Output the [X, Y] coordinate of the center of the cell containing the given text.  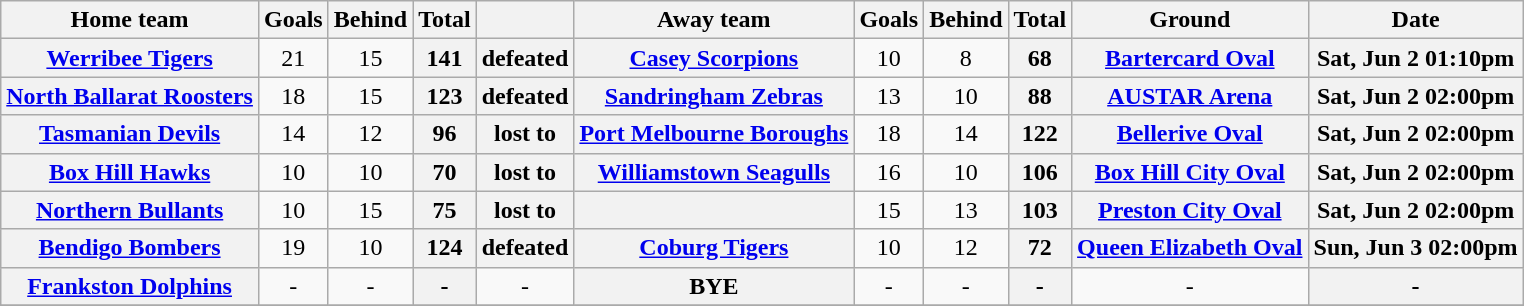
122 [1040, 134]
72 [1040, 248]
96 [445, 134]
Frankston Dolphins [130, 286]
Coburg Tigers [714, 248]
19 [293, 248]
Sandringham Zebras [714, 96]
Box Hill City Oval [1190, 172]
Queen Elizabeth Oval [1190, 248]
Werribee Tigers [130, 58]
Sat, Jun 2 01:10pm [1416, 58]
Bartercard Oval [1190, 58]
Preston City Oval [1190, 210]
Away team [714, 20]
106 [1040, 172]
68 [1040, 58]
Casey Scorpions [714, 58]
21 [293, 58]
16 [889, 172]
AUSTAR Arena [1190, 96]
North Ballarat Roosters [130, 96]
123 [445, 96]
88 [1040, 96]
Williamstown Seagulls [714, 172]
8 [966, 58]
103 [1040, 210]
Date [1416, 20]
Home team [130, 20]
Bendigo Bombers [130, 248]
75 [445, 210]
Port Melbourne Boroughs [714, 134]
Northern Bullants [130, 210]
141 [445, 58]
70 [445, 172]
Box Hill Hawks [130, 172]
Ground [1190, 20]
Bellerive Oval [1190, 134]
Sun, Jun 3 02:00pm [1416, 248]
BYE [714, 286]
124 [445, 248]
Tasmanian Devils [130, 134]
